Capture the cell that displays the provided text and extract its (X, Y) central coordinate. 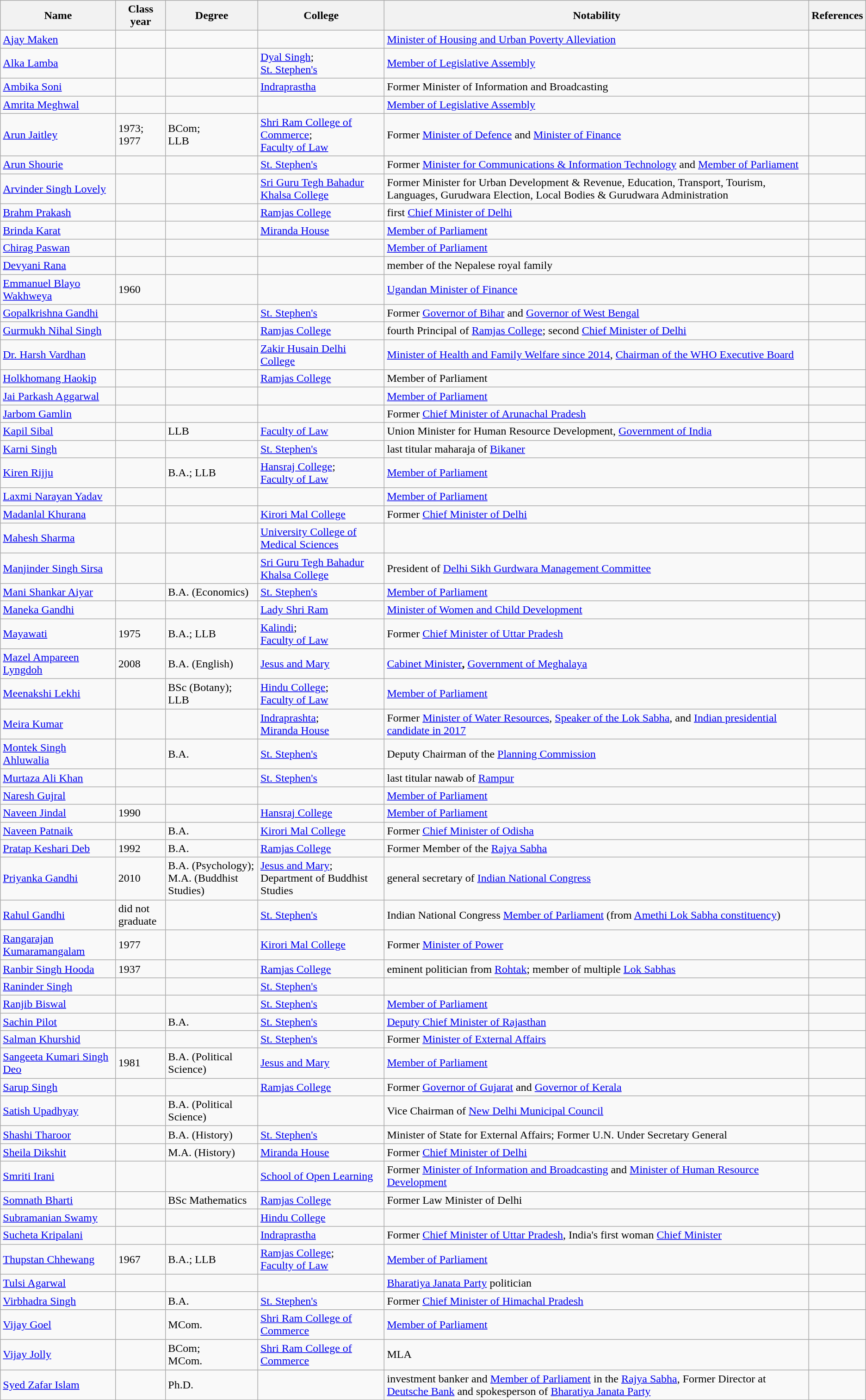
Meira Kumar (58, 724)
Amrita Meghwal (58, 105)
M.A. (History) (212, 1152)
Minister of Housing and Urban Poverty Alleviation (597, 39)
Former Minister of Water Resources, Speaker of the Lok Sabha, and Indian presidential candidate in 2017 (597, 724)
Vice Chairman of New Delhi Municipal Council (597, 1111)
Sheila Dikshit (58, 1152)
Naveen Jindal (58, 813)
Faculty of Law (321, 431)
B.A. (History) (212, 1135)
Ramjas College;Faculty of Law (321, 1259)
1977 (141, 945)
Ugandan Minister of Finance (597, 289)
Bharatiya Janata Party politician (597, 1283)
1960 (141, 289)
Former Chief Minister of Odisha (597, 831)
Arun Shourie (58, 165)
References (837, 16)
Vijay Goel (58, 1325)
Sangeeta Kumari Singh Deo (58, 1064)
Pratap Keshari Deb (58, 848)
Salman Khurshid (58, 1039)
Montek Singh Ahluwalia (58, 754)
Ph.D. (212, 1385)
Lady Shri Ram (321, 610)
Indian National Congress Member of Parliament (from Amethi Lok Sabha constituency) (597, 915)
Alka Lamba (58, 63)
Laxmi Narayan Yadav (58, 497)
Former Law Minister of Delhi (597, 1200)
Arun Jaitley (58, 135)
Sachin Pilot (58, 1021)
Former Minister of Information and Broadcasting and Minister of Human Resource Development (597, 1176)
Union Minister for Human Resource Development, Government of India (597, 431)
Mayawati (58, 633)
Holkhomang Haokip (58, 379)
MCom. (212, 1325)
Mahesh Sharma (58, 538)
LLB (212, 431)
Former Minister of Power (597, 945)
Somnath Bharti (58, 1200)
President of Delhi Sikh Gurdwara Management Committee (597, 568)
Dyal Singh;St. Stephen's (321, 63)
Ambika Soni (58, 87)
Karni Singh (58, 449)
College (321, 16)
Gopalkrishna Gandhi (58, 313)
B.A. (Psychology);M.A. (Buddhist Studies) (212, 878)
Former Minister of Defence and Minister of Finance (597, 135)
Meenakshi Lekhi (58, 694)
Emmanuel Blayo Wakhweya (58, 289)
Naveen Patnaik (58, 831)
Minister of State for External Affairs; Former U.N. Under Secretary General (597, 1135)
Deputy Chairman of the Planning Commission (597, 754)
last titular maharaja of Bikaner (597, 449)
School of Open Learning (321, 1176)
Former Minister for Communications & Information Technology and Member of Parliament (597, 165)
1975 (141, 633)
Ajay Maken (58, 39)
Naresh Gujral (58, 796)
Satish Upadhyay (58, 1111)
1992 (141, 848)
Former Chief Minister of Uttar Pradesh, India's first woman Chief Minister (597, 1235)
Maneka Gandhi (58, 610)
MLA (597, 1354)
1967 (141, 1259)
1990 (141, 813)
member of the Nepalese royal family (597, 265)
Tulsi Agarwal (58, 1283)
Former Governor of Bihar and Governor of West Bengal (597, 313)
1973; 1977 (141, 135)
first Chief Minister of Delhi (597, 212)
Arvinder Singh Lovely (58, 189)
last titular nawab of Rampur (597, 778)
Syed Zafar Islam (58, 1385)
Shashi Tharoor (58, 1135)
Priyanka Gandhi (58, 878)
Former Minister of External Affairs (597, 1039)
Degree (212, 16)
Former Chief Minister of Himachal Pradesh (597, 1300)
Indraprashta;Miranda House (321, 724)
fourth Principal of Ramjas College; second Chief Minister of Delhi (597, 331)
Former Minister of Information and Broadcasting (597, 87)
Kalindi;Faculty of Law (321, 633)
BCom;MCom. (212, 1354)
Thupstan Chhewang (58, 1259)
Former Chief Minister of Uttar Pradesh (597, 633)
Hindu College (321, 1218)
Murtaza Ali Khan (58, 778)
Jarbom Gamlin (58, 414)
Minister of Women and Child Development (597, 610)
Name (58, 16)
BSc (Botany); LLB (212, 694)
Ranbir Singh Hooda (58, 969)
Brahm Prakash (58, 212)
Jai Parkash Aggarwal (58, 396)
Kapil Sibal (58, 431)
1981 (141, 1064)
investment banker and Member of Parliament in the Rajya Sabha, Former Director at Deutsche Bank and spokesperson of Bharatiya Janata Party (597, 1385)
Subramanian Swamy (58, 1218)
Madanlal Khurana (58, 514)
Jesus and Mary;Department of Buddhist Studies (321, 878)
2010 (141, 878)
Vijay Jolly (58, 1354)
Devyani Rana (58, 265)
did notgraduate (141, 915)
Former Governor of Gujarat and Governor of Kerala (597, 1087)
general secretary of Indian National Congress (597, 878)
Mazel Ampareen Lyngdoh (58, 664)
Dr. Harsh Vardhan (58, 355)
Hindu College;Faculty of Law (321, 694)
Hansraj College (321, 813)
2008 (141, 664)
B.A. (English) (212, 664)
eminent politician from Rohtak; member of multiple Lok Sabhas (597, 969)
Hansraj College;Faculty of Law (321, 473)
Manjinder Singh Sirsa (58, 568)
Rahul Gandhi (58, 915)
Sucheta Kripalani (58, 1235)
Former Member of the Rajya Sabha (597, 848)
Former Chief Minister of Arunachal Pradesh (597, 414)
Gurmukh Nihal Singh (58, 331)
Rangarajan Kumaramangalam (58, 945)
Notability (597, 16)
B.A. (Economics) (212, 592)
Cabinet Minister, Government of Meghalaya (597, 664)
Virbhadra Singh (58, 1300)
Raninder Singh (58, 986)
BCom;LLB (212, 135)
Shri Ram College of Commerce;Faculty of Law (321, 135)
BSc Mathematics (212, 1200)
Brinda Karat (58, 230)
University College of Medical Sciences (321, 538)
Deputy Chief Minister of Rajasthan (597, 1021)
Zakir Husain Delhi College (321, 355)
Sarup Singh (58, 1087)
Smriti Irani (58, 1176)
Mani Shankar Aiyar (58, 592)
Minister of Health and Family Welfare since 2014, Chairman of the WHO Executive Board (597, 355)
Kiren Rijju (58, 473)
Ranjib Biswal (58, 1004)
Chirag Paswan (58, 248)
1937 (141, 969)
Classyear (141, 16)
